Provide the (x, y) coordinate of the cell's center where the given text is located.  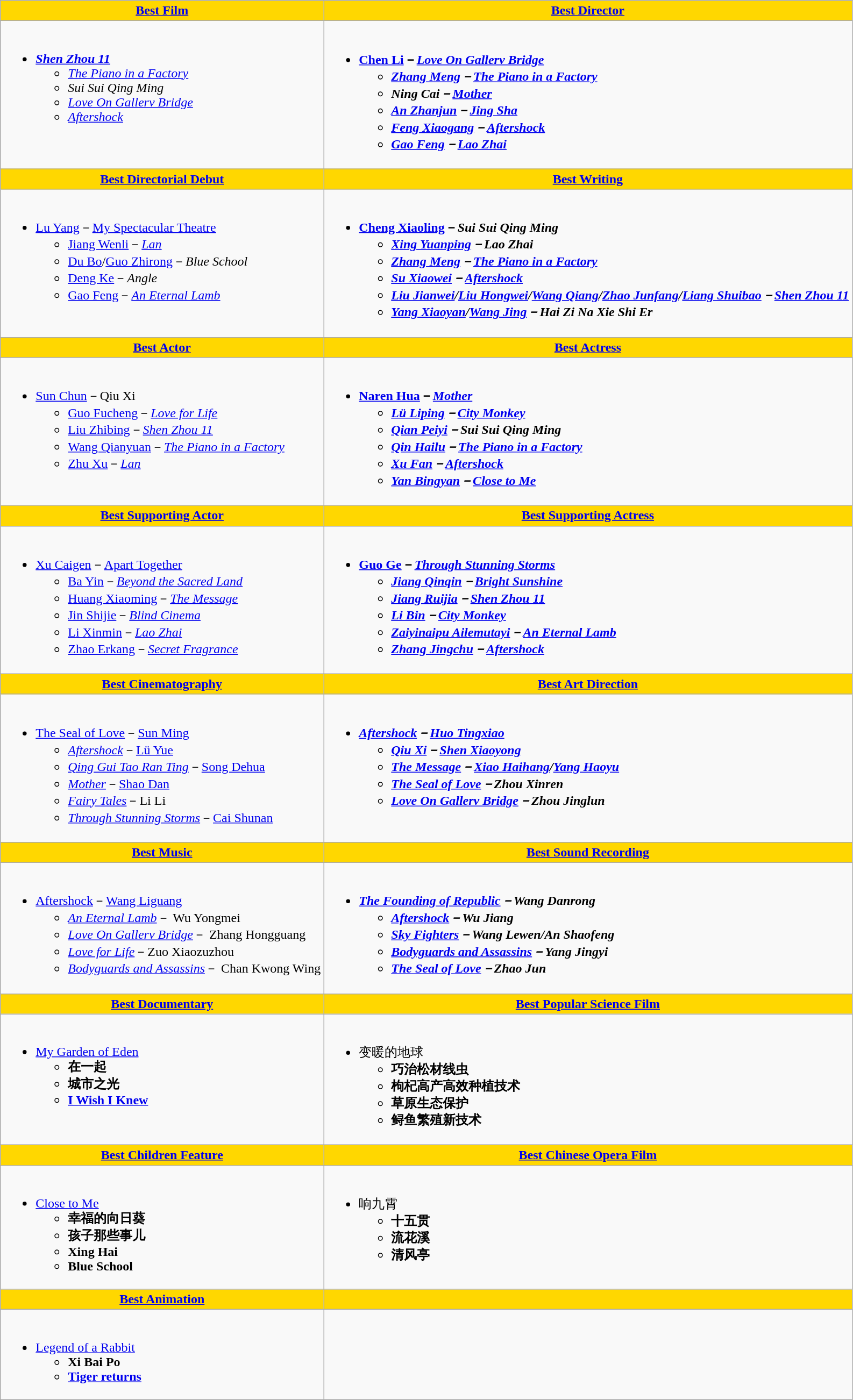
Best Chinese Opera Film (588, 1155)
Sun Chun－Qiu XiGuo Fucheng－Love for LifeLiu Zhibing－Shen Zhou 11Wang Qianyuan－The Piano in a FactoryZhu Xu－Lan (162, 431)
Aftershock－Huo TingxiaoQiu Xi－Shen XiaoyongThe Message－Xiao Haihang/Yang HaoyuThe Seal of Love－Zhou XinrenLove On Gallerv Bridge－Zhou Jinglun (588, 768)
Best Children Feature (162, 1155)
Legend of a RabbitXi Bai PoTiger returns (162, 1355)
Best Supporting Actor (162, 516)
Close to Me幸福的向日葵孩子那些事儿Xing HaiBlue School (162, 1227)
Chen Li－Love On Gallerv BridgeZhang Meng－The Piano in a FactoryNing Cai－MotherAn Zhanjun－Jing ShaFeng Xiaogang－AftershockGao Feng－Lao Zhai (588, 95)
Best Music (162, 852)
Best Film (162, 11)
Best Actress (588, 347)
Best Popular Science Film (588, 1004)
Best Sound Recording (588, 852)
Xu Caigen－Apart TogetherBa Yin－Beyond the Sacred LandHuang Xiaoming－The MessageJin Shijie－Blind CinemaLi Xinmin－Lao ZhaiZhao Erkang－Secret Fragrance (162, 600)
Best Animation (162, 1299)
My Garden of Eden在一起城市之光I Wish I Knew (162, 1080)
Lu Yang－My Spectacular TheatreJiang Wenli－LanDu Bo/Guo Zhirong－Blue SchoolDeng Ke－AngleGao Feng－An Eternal Lamb (162, 263)
Shen Zhou 11The Piano in a FactorySui Sui Qing MingLove On Gallerv BridgeAftershock (162, 95)
Best Documentary (162, 1004)
The Seal of Love－Sun MingAftershock－Lü YueQing Gui Tao Ran Ting－Song DehuaMother－Shao DanFairy Tales－Li LiThrough Stunning Storms－Cai Shunan (162, 768)
Best Art Direction (588, 684)
响九霄十五贯流花溪清风亭 (588, 1227)
Best Writing (588, 179)
Best Director (588, 11)
Best Directorial Debut (162, 179)
变暖的地球巧治松材线虫枸杞高产高效种植技术草原生态保护鲟鱼繁殖新技术 (588, 1080)
Naren Hua－MotherLü Liping－City MonkeyQian Peiyi－Sui Sui Qing MingQin Hailu－The Piano in a FactoryXu Fan－AftershockYan Bingyan－Close to Me (588, 431)
Best Cinematography (162, 684)
Best Actor (162, 347)
Best Supporting Actress (588, 516)
